Detect which cell encompasses the target text, then output its [X, Y] center coordinate. 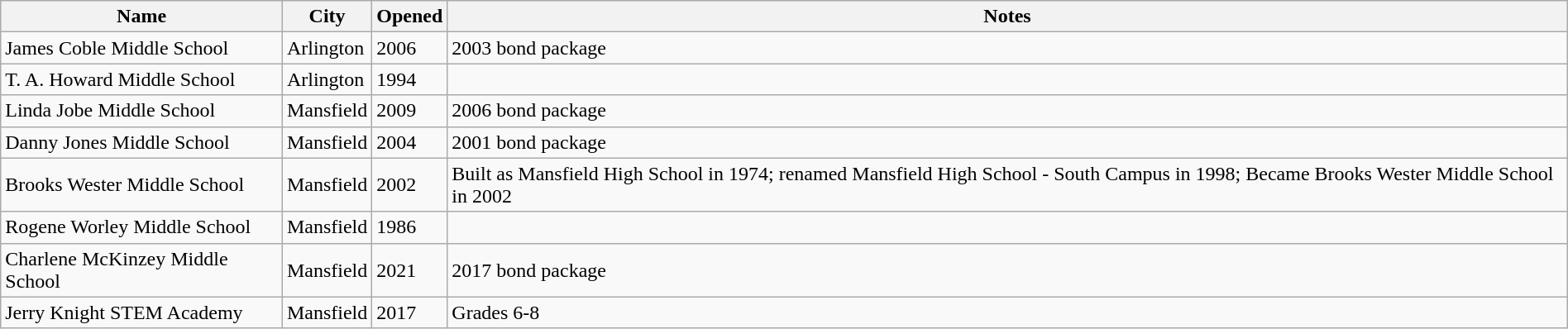
Brooks Wester Middle School [142, 185]
2021 [410, 269]
Linda Jobe Middle School [142, 111]
Rogene Worley Middle School [142, 227]
T. A. Howard Middle School [142, 79]
Danny Jones Middle School [142, 142]
Grades 6-8 [1007, 312]
2006 [410, 48]
Built as Mansfield High School in 1974; renamed Mansfield High School - South Campus in 1998; Became Brooks Wester Middle School in 2002 [1007, 185]
2017 [410, 312]
1994 [410, 79]
Name [142, 17]
2017 bond package [1007, 269]
2001 bond package [1007, 142]
2004 [410, 142]
Charlene McKinzey Middle School [142, 269]
2002 [410, 185]
Notes [1007, 17]
2003 bond package [1007, 48]
2009 [410, 111]
James Coble Middle School [142, 48]
City [327, 17]
1986 [410, 227]
2006 bond package [1007, 111]
Opened [410, 17]
Jerry Knight STEM Academy [142, 312]
